Pinpoint the cell where the given text exists, returning its [X, Y] midpoint coordinate. 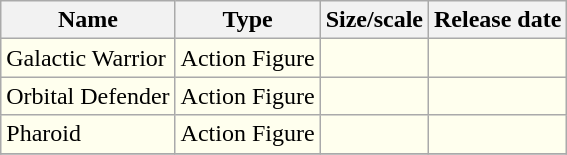
Galactic Warrior [88, 58]
Type [248, 20]
Size/scale [374, 20]
Name [88, 20]
Orbital Defender [88, 96]
Pharoid [88, 134]
Release date [498, 20]
